Identify which cell holds the provided text, then report its [X, Y] central coordinate. 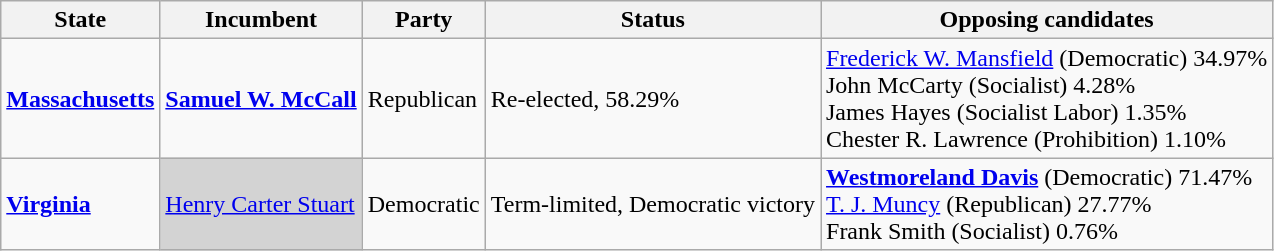
Re-elected, 58.29% [652, 98]
Virginia [80, 204]
Incumbent [261, 20]
Westmoreland Davis (Democratic) 71.47%T. J. Muncy (Republican) 27.77%Frank Smith (Socialist) 0.76% [1046, 204]
Frederick W. Mansfield (Democratic) 34.97%John McCarty (Socialist) 4.28%James Hayes (Socialist Labor) 1.35%Chester R. Lawrence (Prohibition) 1.10% [1046, 98]
Samuel W. McCall [261, 98]
Democratic [424, 204]
Opposing candidates [1046, 20]
Party [424, 20]
Henry Carter Stuart [261, 204]
Status [652, 20]
Republican [424, 98]
State [80, 20]
Term-limited, Democratic victory [652, 204]
Massachusetts [80, 98]
